For the text-containing cell, return its midpoint in (x, y) coordinate format. 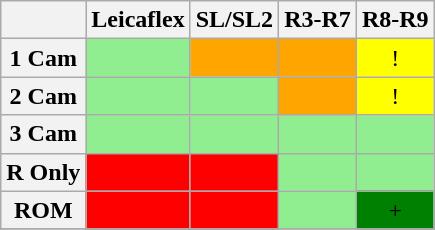
3 Cam (44, 134)
ROM (44, 210)
R3-R7 (318, 20)
2 Cam (44, 96)
Leicaflex (138, 20)
R Only (44, 172)
1 Cam (44, 58)
+ (395, 210)
R8-R9 (395, 20)
SL/SL2 (234, 20)
